Find where the given text appears and provide that cell's center as [x, y] coordinate. 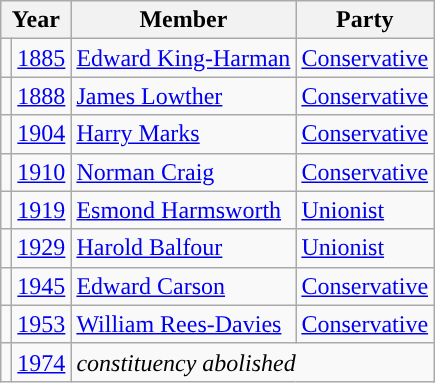
Harold Balfour [184, 248]
1904 [42, 134]
Edward King-Harman [184, 58]
Party [365, 20]
1885 [42, 58]
1910 [42, 172]
1945 [42, 286]
Esmond Harmsworth [184, 210]
1919 [42, 210]
1974 [42, 362]
1953 [42, 324]
1929 [42, 248]
Harry Marks [184, 134]
William Rees-Davies [184, 324]
Norman Craig [184, 172]
Year [36, 20]
Member [184, 20]
constituency abolished [252, 362]
1888 [42, 96]
James Lowther [184, 96]
Edward Carson [184, 286]
